Find where the given text appears and provide that cell's center as [X, Y] coordinate. 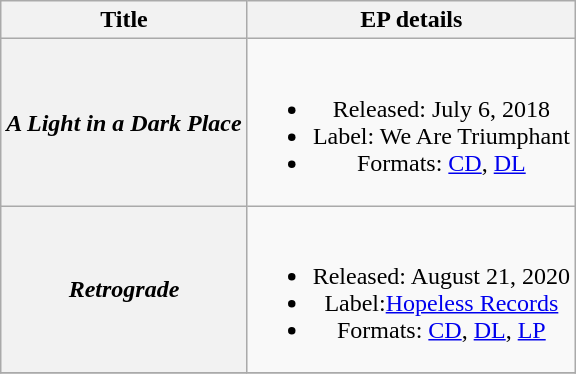
Released: July 6, 2018Label: We Are TriumphantFormats: CD, DL [411, 122]
A Light in a Dark Place [124, 122]
Retrograde [124, 290]
Released: August 21, 2020Label:Hopeless RecordsFormats: CD, DL, LP [411, 290]
Title [124, 20]
EP details [411, 20]
